Search for the cell housing the specified text and yield its (x, y) center coordinate. 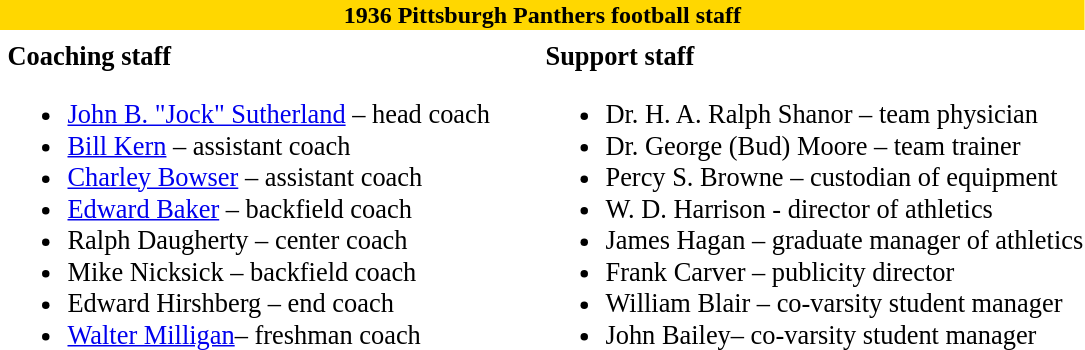
1936 Pittsburgh Panthers football staff (542, 15)
